Identify which cell holds the provided text, then report its (X, Y) central coordinate. 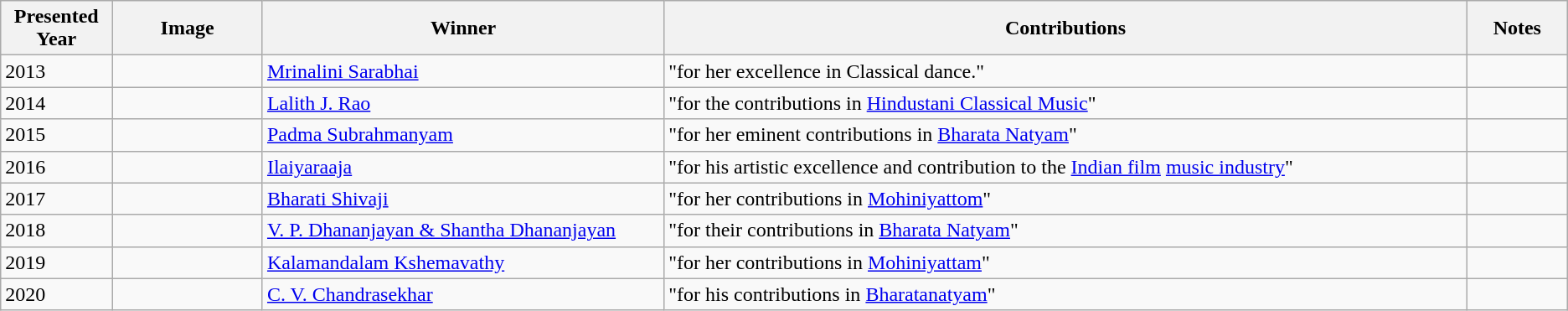
"for her contributions in Mohiniyattam" (1065, 262)
2019 (57, 262)
2020 (57, 294)
"for her excellence in Classical dance." (1065, 71)
Winner (462, 29)
"for her eminent contributions in Bharata Natyam" (1065, 135)
C. V. Chandrasekhar (462, 294)
2016 (57, 167)
"for his contributions in Bharatanatyam" (1065, 294)
2013 (57, 71)
2015 (57, 135)
2014 (57, 103)
"for their contributions in Bharata Natyam" (1065, 231)
2018 (57, 231)
"for the contributions in Hindustani Classical Music" (1065, 103)
"for his artistic excellence and contribution to the Indian film music industry" (1065, 167)
Image (188, 29)
Presented Year (57, 29)
Padma Subrahmanyam (462, 135)
Notes (1517, 29)
Ilaiyaraaja (462, 167)
Contributions (1065, 29)
Lalith J. Rao (462, 103)
"for her contributions in Mohiniyattom" (1065, 199)
Bharati Shivaji (462, 199)
V. P. Dhananjayan & Shantha Dhananjayan (462, 231)
Mrinalini Sarabhai (462, 71)
Kalamandalam Kshemavathy (462, 262)
2017 (57, 199)
